Locate the cell with the specified text and output its [X, Y] center coordinate. 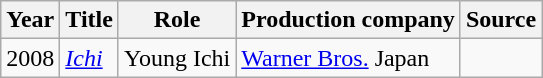
Production company [348, 20]
Source [500, 20]
Role [176, 20]
Year [30, 20]
2008 [30, 58]
Young Ichi [176, 58]
Title [90, 20]
Ichi [90, 58]
Warner Bros. Japan [348, 58]
